Locate the cell with the specified text and output its [X, Y] center coordinate. 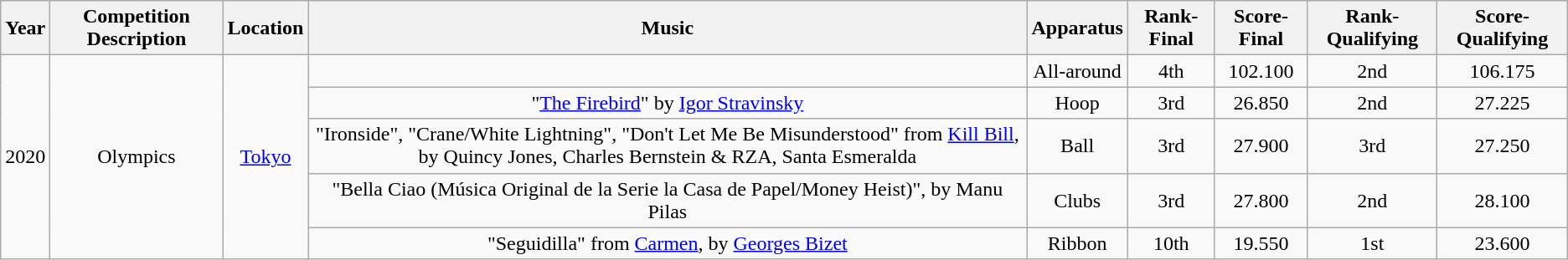
106.175 [1503, 71]
27.800 [1261, 201]
Hoop [1077, 103]
Tokyo [266, 157]
19.550 [1261, 243]
Competition Description [137, 28]
Apparatus [1077, 28]
Year [25, 28]
"Seguidilla" from Carmen, by Georges Bizet [668, 243]
2020 [25, 157]
"The Firebird" by Igor Stravinsky [668, 103]
27.900 [1261, 145]
102.100 [1261, 71]
Olympics [137, 157]
27.225 [1503, 103]
"Ironside", "Crane/White Lightning", "Don't Let Me Be Misunderstood" from Kill Bill, by Quincy Jones, Charles Bernstein & RZA, Santa Esmeralda [668, 145]
Music [668, 28]
Ball [1077, 145]
Score-Final [1261, 28]
Location [266, 28]
27.250 [1503, 145]
23.600 [1503, 243]
4th [1171, 71]
26.850 [1261, 103]
Rank-Final [1171, 28]
10th [1171, 243]
Rank-Qualifying [1372, 28]
"Bella Ciao (Música Original de la Serie la Casa de Papel/Money Heist)", by Manu Pilas [668, 201]
Ribbon [1077, 243]
Score-Qualifying [1503, 28]
1st [1372, 243]
All-around [1077, 71]
Clubs [1077, 201]
28.100 [1503, 201]
